Extract the (X, Y) coordinate from the center of the cell holding the provided text.  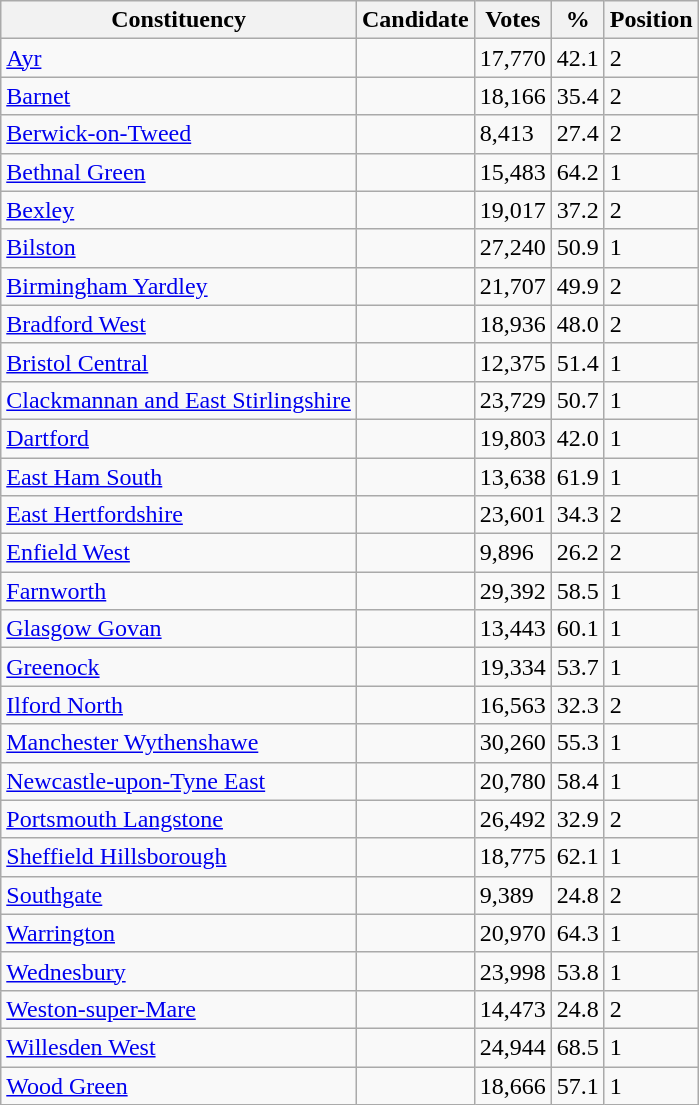
20,780 (512, 781)
64.2 (578, 172)
Position (651, 20)
13,638 (512, 477)
% (578, 20)
57.1 (578, 1085)
26.2 (578, 553)
Portsmouth Langstone (179, 819)
Bristol Central (179, 362)
Birmingham Yardley (179, 286)
30,260 (512, 743)
Bexley (179, 210)
Wednesbury (179, 971)
Sheffield Hillsborough (179, 857)
26,492 (512, 819)
18,936 (512, 324)
58.5 (578, 591)
23,729 (512, 400)
18,775 (512, 857)
Constituency (179, 20)
8,413 (512, 134)
Glasgow Govan (179, 629)
Votes (512, 20)
51.4 (578, 362)
20,970 (512, 933)
14,473 (512, 1009)
Willesden West (179, 1047)
29,392 (512, 591)
Greenock (179, 667)
23,601 (512, 515)
Enfield West (179, 553)
18,666 (512, 1085)
16,563 (512, 705)
27,240 (512, 248)
48.0 (578, 324)
9,896 (512, 553)
12,375 (512, 362)
Warrington (179, 933)
53.8 (578, 971)
Clackmannan and East Stirlingshire (179, 400)
18,166 (512, 96)
Ilford North (179, 705)
60.1 (578, 629)
Berwick-on-Tweed (179, 134)
Weston-super-Mare (179, 1009)
15,483 (512, 172)
East Hertfordshire (179, 515)
61.9 (578, 477)
55.3 (578, 743)
Barnet (179, 96)
58.4 (578, 781)
50.7 (578, 400)
42.1 (578, 58)
Ayr (179, 58)
Dartford (179, 438)
9,389 (512, 895)
68.5 (578, 1047)
Manchester Wythenshawe (179, 743)
50.9 (578, 248)
Farnworth (179, 591)
32.9 (578, 819)
19,803 (512, 438)
Southgate (179, 895)
19,334 (512, 667)
Wood Green (179, 1085)
Bethnal Green (179, 172)
49.9 (578, 286)
37.2 (578, 210)
62.1 (578, 857)
24,944 (512, 1047)
35.4 (578, 96)
Newcastle-upon-Tyne East (179, 781)
27.4 (578, 134)
64.3 (578, 933)
Candidate (415, 20)
13,443 (512, 629)
East Ham South (179, 477)
Bradford West (179, 324)
42.0 (578, 438)
Bilston (179, 248)
32.3 (578, 705)
34.3 (578, 515)
23,998 (512, 971)
17,770 (512, 58)
21,707 (512, 286)
53.7 (578, 667)
19,017 (512, 210)
